Capture the cell that displays the provided text and extract its [x, y] central coordinate. 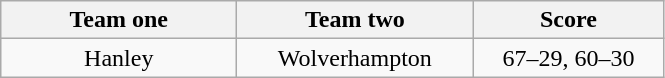
67–29, 60–30 [568, 58]
Team one [119, 20]
Hanley [119, 58]
Score [568, 20]
Wolverhampton [355, 58]
Team two [355, 20]
